Return the (X, Y) coordinate for the center point of the cell that contains the specified text.  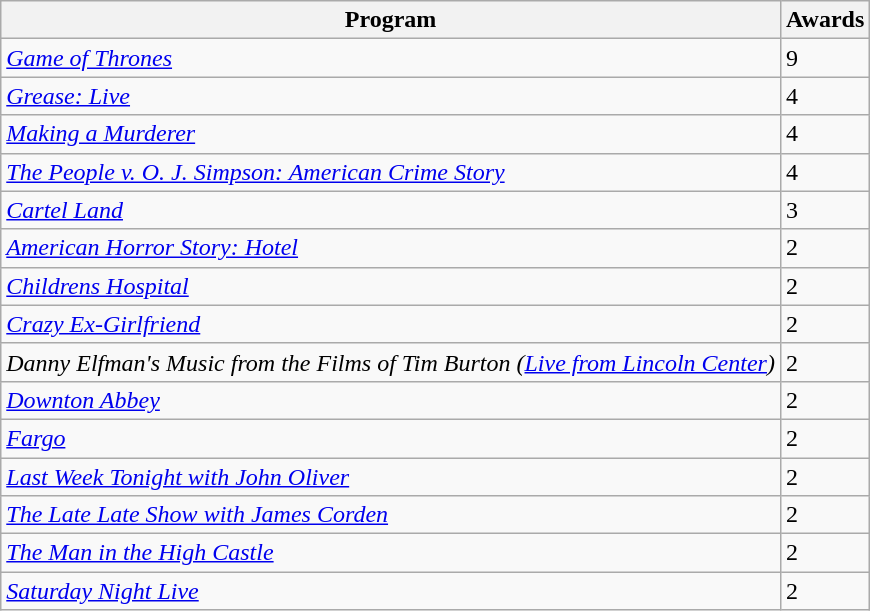
Program (391, 20)
3 (824, 210)
The Man in the High Castle (391, 553)
Fargo (391, 438)
Saturday Night Live (391, 591)
Danny Elfman's Music from the Films of Tim Burton (Live from Lincoln Center) (391, 362)
The People v. O. J. Simpson: American Crime Story (391, 172)
9 (824, 58)
Downton Abbey (391, 400)
American Horror Story: Hotel (391, 248)
Awards (824, 20)
Crazy Ex-Girlfriend (391, 324)
Cartel Land (391, 210)
Making a Murderer (391, 134)
Game of Thrones (391, 58)
Last Week Tonight with John Oliver (391, 477)
Grease: Live (391, 96)
The Late Late Show with James Corden (391, 515)
Childrens Hospital (391, 286)
